Scan for the cell matching the given text and deliver its [X, Y] coordinate at center. 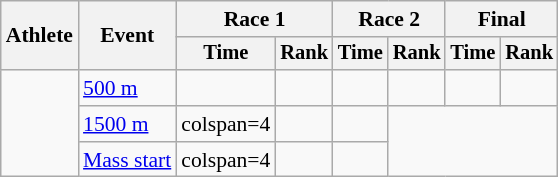
colspan=4 [226, 124]
Event [127, 36]
Race 1 [254, 19]
500 m [127, 88]
1500 m [127, 124]
Race 2 [389, 19]
Athlete [40, 36]
Final [501, 19]
